Output the [X, Y] coordinate of the center of the cell containing the given text.  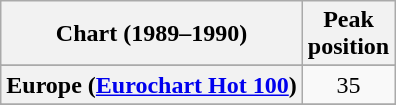
35 [348, 85]
Peakposition [348, 34]
Chart (1989–1990) [152, 34]
Europe (Eurochart Hot 100) [152, 85]
